Determine the (x, y) coordinate at the center of the cell enclosing the given text.  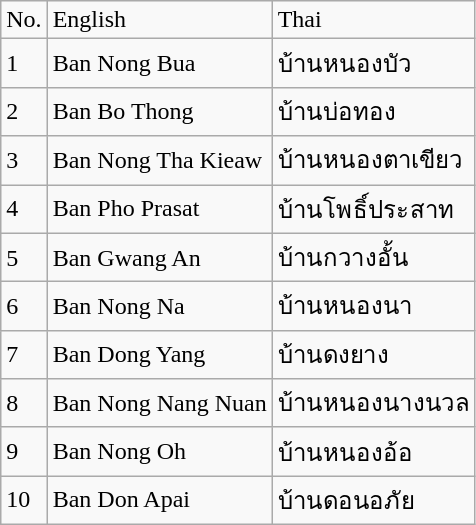
บ้านหนองนา (374, 306)
English (160, 20)
4 (24, 208)
Ban Nong Tha Kieaw (160, 160)
8 (24, 404)
บ้านโพธิ์ประสาท (374, 208)
บ้านหนองอ้อ (374, 452)
Ban Pho Prasat (160, 208)
Ban Nong Nang Nuan (160, 404)
บ้านกวางอั้น (374, 258)
1 (24, 64)
บ้านหนองนางนวล (374, 404)
Ban Gwang An (160, 258)
5 (24, 258)
6 (24, 306)
No. (24, 20)
Thai (374, 20)
Ban Nong Na (160, 306)
Ban Nong Bua (160, 64)
9 (24, 452)
บ้านหนองบัว (374, 64)
10 (24, 500)
บ้านดงยาง (374, 354)
Ban Bo Thong (160, 112)
บ้านบ่อทอง (374, 112)
Ban Don Apai (160, 500)
บ้านหนองตาเขียว (374, 160)
2 (24, 112)
Ban Nong Oh (160, 452)
Ban Dong Yang (160, 354)
7 (24, 354)
บ้านดอนอภัย (374, 500)
3 (24, 160)
